Capture the cell that displays the provided text and extract its (x, y) central coordinate. 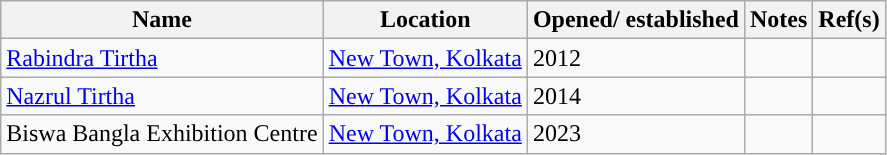
Location (425, 20)
Ref(s) (849, 20)
Rabindra Tirtha (162, 58)
Biswa Bangla Exhibition Centre (162, 134)
Opened/ established (636, 20)
2023 (636, 134)
Nazrul Tirtha (162, 96)
Name (162, 20)
2014 (636, 96)
2012 (636, 58)
Notes (778, 20)
